Search for the cell housing the specified text and yield its [X, Y] center coordinate. 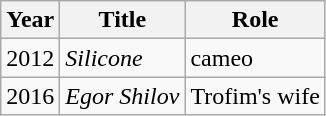
cameo [256, 58]
Role [256, 20]
Title [122, 20]
Trofim's wife [256, 96]
2012 [30, 58]
Egor Shilov [122, 96]
Year [30, 20]
Silicone [122, 58]
2016 [30, 96]
